Output the (x, y) coordinate of the center of the cell containing the given text.  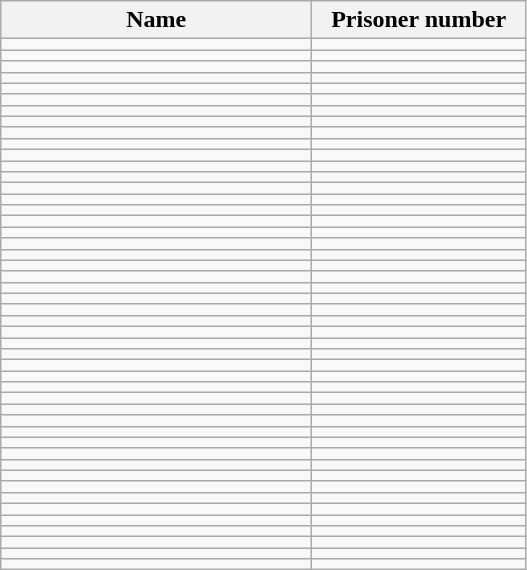
Prisoner number (419, 20)
Name (156, 20)
